Provide the [X, Y] coordinate of the cell's center where the given text is located.  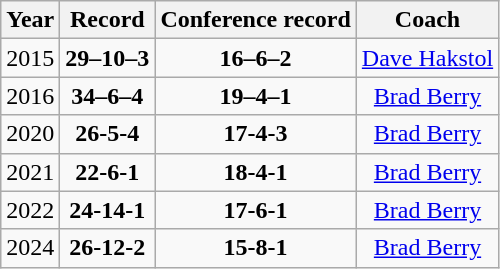
2022 [30, 210]
2024 [30, 248]
Year [30, 20]
17-6-1 [256, 210]
2021 [30, 172]
15-8-1 [256, 248]
2020 [30, 134]
18-4-1 [256, 172]
2016 [30, 96]
22-6-1 [108, 172]
24-14-1 [108, 210]
Record [108, 20]
26-12-2 [108, 248]
29–10–3 [108, 58]
Coach [427, 20]
34–6–4 [108, 96]
16–6–2 [256, 58]
2015 [30, 58]
26-5-4 [108, 134]
Conference record [256, 20]
19–4–1 [256, 96]
17-4-3 [256, 134]
Dave Hakstol [427, 58]
